Detect which cell encompasses the target text, then output its (x, y) center coordinate. 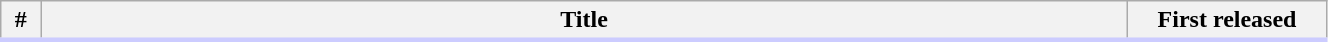
Title (584, 21)
First released (1228, 21)
# (21, 21)
